From the cell containing the given text, extract its center point as (X, Y) coordinate. 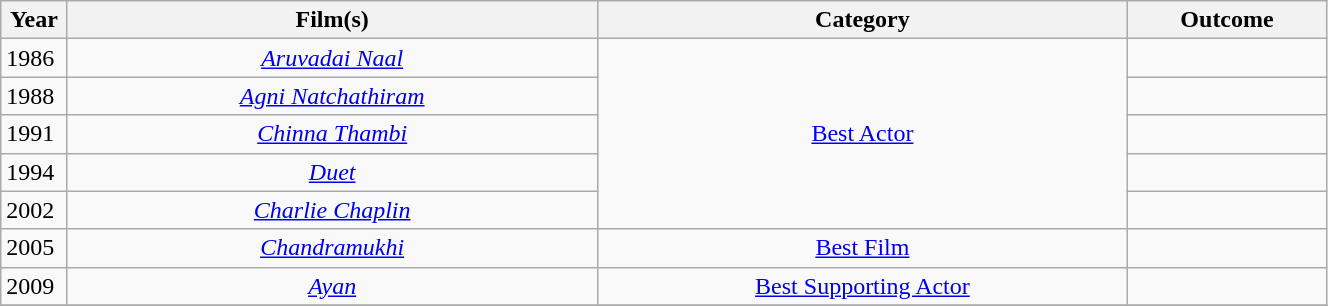
Best Actor (862, 134)
2002 (34, 210)
Duet (332, 172)
Film(s) (332, 20)
1986 (34, 58)
2005 (34, 248)
1994 (34, 172)
Best Supporting Actor (862, 286)
Ayan (332, 286)
1988 (34, 96)
1991 (34, 134)
Year (34, 20)
Chinna Thambi (332, 134)
Chandramukhi (332, 248)
Best Film (862, 248)
Outcome (1228, 20)
Agni Natchathiram (332, 96)
Charlie Chaplin (332, 210)
Aruvadai Naal (332, 58)
Category (862, 20)
2009 (34, 286)
